Pinpoint the cell where the given text exists, returning its [X, Y] midpoint coordinate. 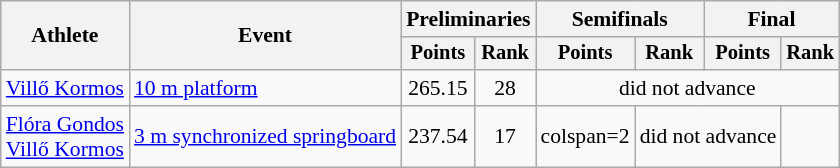
10 m platform [265, 88]
Villő Kormos [65, 88]
Final [772, 19]
17 [506, 136]
Flóra GondosVillő Kormos [65, 136]
Semifinals [620, 19]
3 m synchronized springboard [265, 136]
colspan=2 [586, 136]
Preliminaries [468, 19]
Event [265, 36]
Athlete [65, 36]
265.15 [438, 88]
28 [506, 88]
237.54 [438, 136]
